Extract the [X, Y] coordinate from the center of the cell holding the provided text.  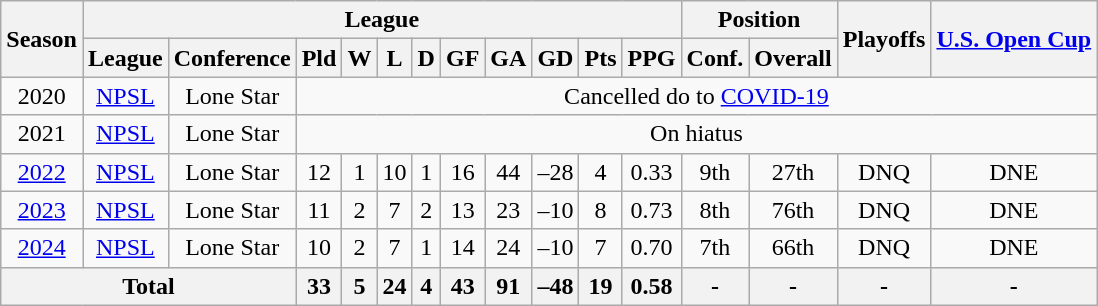
14 [462, 248]
2021 [42, 134]
Overall [793, 58]
0.70 [652, 248]
2023 [42, 210]
W [360, 58]
44 [508, 172]
23 [508, 210]
8th [715, 210]
27th [793, 172]
2022 [42, 172]
Conference [232, 58]
L [394, 58]
2020 [42, 96]
66th [793, 248]
Playoffs [884, 39]
GD [556, 58]
9th [715, 172]
0.33 [652, 172]
Conf. [715, 58]
16 [462, 172]
Pts [600, 58]
76th [793, 210]
13 [462, 210]
Position [759, 20]
19 [600, 286]
Pld [319, 58]
GF [462, 58]
8 [600, 210]
Cancelled do to COVID-19 [696, 96]
91 [508, 286]
12 [319, 172]
–48 [556, 286]
Total [148, 286]
2024 [42, 248]
5 [360, 286]
11 [319, 210]
43 [462, 286]
Season [42, 39]
D [426, 58]
33 [319, 286]
GA [508, 58]
7th [715, 248]
0.58 [652, 286]
–28 [556, 172]
0.73 [652, 210]
U.S. Open Cup [1014, 39]
PPG [652, 58]
On hiatus [696, 134]
